Provide the [x, y] coordinate of the cell's center where the given text is located.  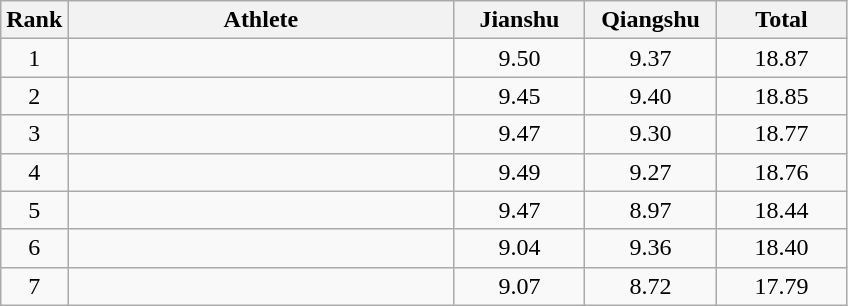
Qiangshu [650, 20]
9.07 [520, 286]
18.76 [782, 172]
9.40 [650, 96]
Total [782, 20]
Athlete [261, 20]
9.49 [520, 172]
9.27 [650, 172]
6 [34, 248]
Jianshu [520, 20]
18.44 [782, 210]
18.77 [782, 134]
17.79 [782, 286]
3 [34, 134]
1 [34, 58]
18.40 [782, 248]
7 [34, 286]
5 [34, 210]
4 [34, 172]
18.85 [782, 96]
8.72 [650, 286]
9.45 [520, 96]
9.04 [520, 248]
8.97 [650, 210]
18.87 [782, 58]
2 [34, 96]
9.30 [650, 134]
9.36 [650, 248]
Rank [34, 20]
9.50 [520, 58]
9.37 [650, 58]
